Determine the (x, y) coordinate at the center of the cell enclosing the given text.  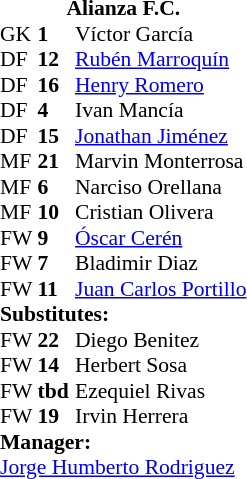
Rubén Marroquín (160, 59)
Henry Romero (160, 84)
Ezequiel Rivas (160, 390)
Cristian Olivera (160, 212)
Substitutes: (123, 314)
Manager: (123, 441)
Irvin Herrera (160, 416)
Bladimir Diaz (160, 263)
16 (57, 84)
15 (57, 135)
Herbert Sosa (160, 365)
4 (57, 110)
GK (19, 33)
19 (57, 416)
1 (57, 33)
22 (57, 339)
Diego Benitez (160, 339)
Juan Carlos Portillo (160, 288)
21 (57, 161)
14 (57, 365)
Víctor García (160, 33)
tbd (57, 390)
6 (57, 186)
12 (57, 59)
Narciso Orellana (160, 186)
Óscar Cerén (160, 237)
11 (57, 288)
Jonathan Jiménez (160, 135)
9 (57, 237)
Ivan Mancía (160, 110)
10 (57, 212)
7 (57, 263)
Marvin Monterrosa (160, 161)
